For the text-containing cell, return its midpoint in (X, Y) coordinate format. 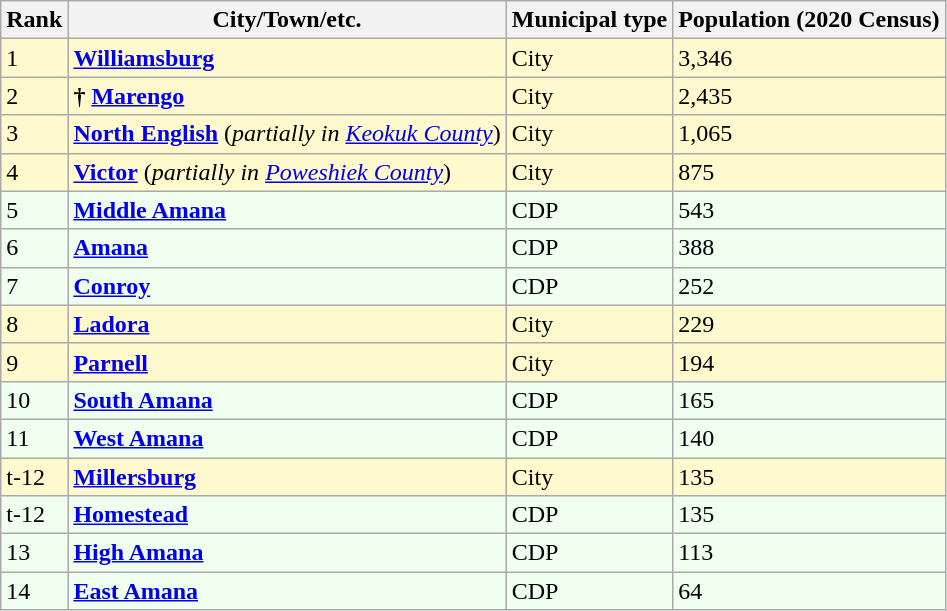
229 (809, 324)
13 (34, 553)
388 (809, 248)
Millersburg (287, 477)
11 (34, 438)
194 (809, 362)
Amana (287, 248)
North English (partially in Keokuk County) (287, 134)
Rank (34, 20)
Parnell (287, 362)
West Amana (287, 438)
Victor (partially in Poweshiek County) (287, 172)
252 (809, 286)
High Amana (287, 553)
Williamsburg (287, 58)
East Amana (287, 591)
3 (34, 134)
4 (34, 172)
Conroy (287, 286)
† Marengo (287, 96)
8 (34, 324)
7 (34, 286)
113 (809, 553)
2,435 (809, 96)
2 (34, 96)
14 (34, 591)
City/Town/etc. (287, 20)
1,065 (809, 134)
Middle Amana (287, 210)
South Amana (287, 400)
140 (809, 438)
3,346 (809, 58)
875 (809, 172)
Ladora (287, 324)
Municipal type (589, 20)
Population (2020 Census) (809, 20)
6 (34, 248)
Homestead (287, 515)
64 (809, 591)
543 (809, 210)
9 (34, 362)
10 (34, 400)
5 (34, 210)
1 (34, 58)
165 (809, 400)
